Extract the [x, y] coordinate from the center of the cell holding the provided text.  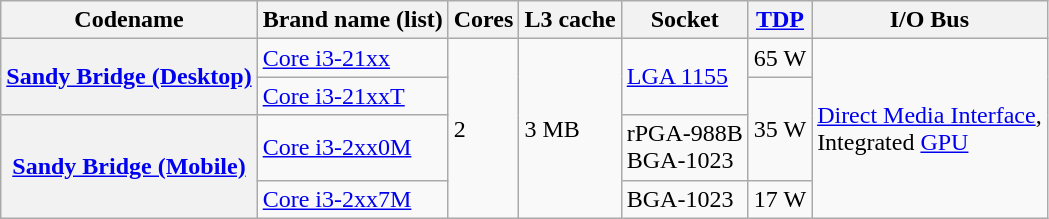
Cores [484, 20]
Brand name (list) [352, 20]
17 W [780, 199]
Sandy Bridge (Mobile) [129, 166]
Socket [684, 20]
I/O Bus [930, 20]
BGA-1023 [684, 199]
TDP [780, 20]
65 W [780, 58]
Core i3-2xx0M [352, 148]
Sandy Bridge (Desktop) [129, 77]
35 W [780, 128]
Core i3-21xx [352, 58]
rPGA-988BBGA-1023 [684, 148]
Core i3-21xxT [352, 96]
Direct Media Interface,Integrated GPU [930, 128]
LGA 1155 [684, 77]
Core i3-2xx7M [352, 199]
3 MB [570, 128]
Codename [129, 20]
L3 cache [570, 20]
2 [484, 128]
